Scan for the cell matching the given text and deliver its [x, y] coordinate at center. 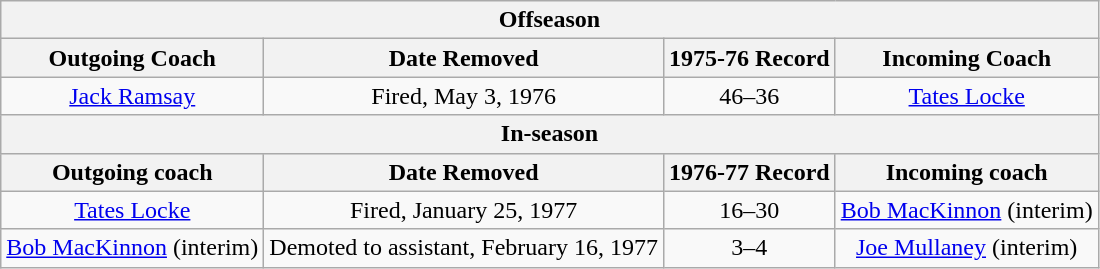
Incoming coach [966, 172]
1976-77 Record [749, 172]
Offseason [550, 20]
Joe Mullaney (interim) [966, 248]
In-season [550, 134]
Demoted to assistant, February 16, 1977 [464, 248]
3–4 [749, 248]
Fired, May 3, 1976 [464, 96]
Fired, January 25, 1977 [464, 210]
Jack Ramsay [132, 96]
16–30 [749, 210]
Outgoing coach [132, 172]
1975-76 Record [749, 58]
Incoming Coach [966, 58]
Outgoing Coach [132, 58]
46–36 [749, 96]
